Locate the cell with the specified text and output its [x, y] center coordinate. 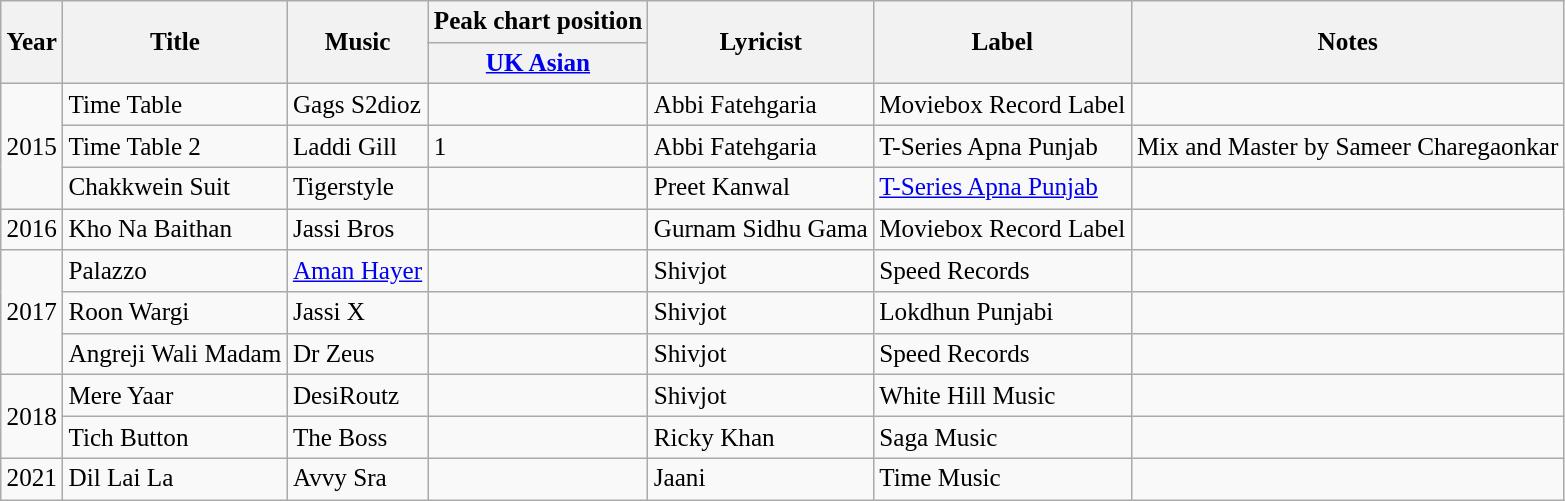
Dr Zeus [358, 354]
Kho Na Baithan [175, 229]
The Boss [358, 437]
Chakkwein Suit [175, 188]
Time Music [1002, 479]
Music [358, 42]
Jaani [761, 479]
Jassi Bros [358, 229]
Saga Music [1002, 437]
Laddi Gill [358, 146]
Tich Button [175, 437]
Ricky Khan [761, 437]
Year [32, 42]
2021 [32, 479]
Time Table [175, 105]
Jassi X [358, 313]
Gurnam Sidhu Gama [761, 229]
Time Table 2 [175, 146]
Lyricist [761, 42]
Roon Wargi [175, 313]
Peak chart position [538, 22]
White Hill Music [1002, 396]
2016 [32, 229]
2018 [32, 416]
2015 [32, 146]
Angreji Wali Madam [175, 354]
1 [538, 146]
Lokdhun Punjabi [1002, 313]
Gags S2dioz [358, 105]
Mix and Master by Sameer Charegaonkar [1348, 146]
Avvy Sra [358, 479]
Notes [1348, 42]
Palazzo [175, 271]
2017 [32, 312]
Mere Yaar [175, 396]
Tigerstyle [358, 188]
Dil Lai La [175, 479]
Aman Hayer [358, 271]
Title [175, 42]
Preet Kanwal [761, 188]
DesiRoutz [358, 396]
UK Asian [538, 63]
Label [1002, 42]
